Search for the cell housing the specified text and yield its [X, Y] center coordinate. 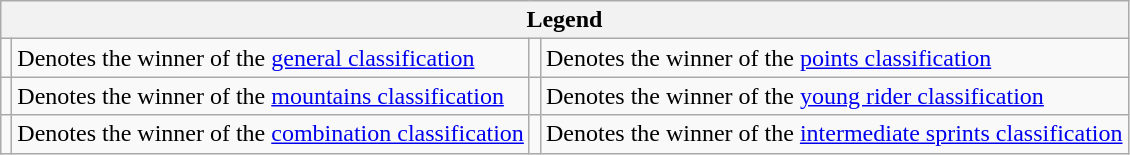
Denotes the winner of the points classification [834, 58]
Denotes the winner of the intermediate sprints classification [834, 134]
Denotes the winner of the general classification [271, 58]
Denotes the winner of the mountains classification [271, 96]
Denotes the winner of the young rider classification [834, 96]
Denotes the winner of the combination classification [271, 134]
Legend [564, 20]
